Output the [X, Y] coordinate of the center of the cell containing the given text.  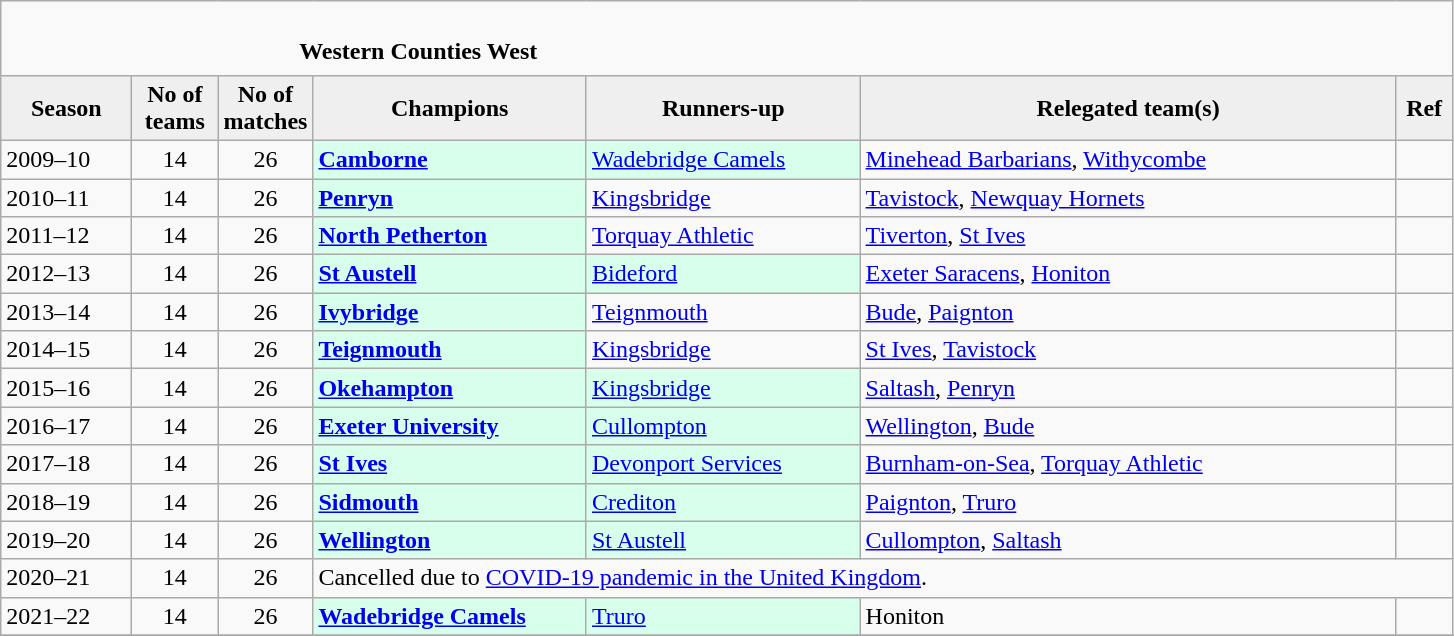
St Ives [450, 464]
Paignton, Truro [1128, 502]
No of teams [175, 108]
2017–18 [66, 464]
Cullompton, Saltash [1128, 540]
Saltash, Penryn [1128, 388]
2019–20 [66, 540]
Cullompton [723, 426]
2018–19 [66, 502]
Devonport Services [723, 464]
Ref [1424, 108]
Penryn [450, 197]
Bude, Paignton [1128, 312]
2012–13 [66, 274]
Ivybridge [450, 312]
2014–15 [66, 350]
Relegated team(s) [1128, 108]
Minehead Barbarians, Withycombe [1128, 159]
Bideford [723, 274]
No of matches [266, 108]
St Ives, Tavistock [1128, 350]
Wellington [450, 540]
Burnham-on-Sea, Torquay Athletic [1128, 464]
Crediton [723, 502]
North Petherton [450, 236]
Champions [450, 108]
2013–14 [66, 312]
2016–17 [66, 426]
Runners-up [723, 108]
Honiton [1128, 616]
Camborne [450, 159]
2021–22 [66, 616]
2009–10 [66, 159]
Sidmouth [450, 502]
Okehampton [450, 388]
Cancelled due to COVID-19 pandemic in the United Kingdom. [882, 578]
2011–12 [66, 236]
Torquay Athletic [723, 236]
Exeter Saracens, Honiton [1128, 274]
Wellington, Bude [1128, 426]
Tavistock, Newquay Hornets [1128, 197]
Exeter University [450, 426]
Season [66, 108]
2010–11 [66, 197]
Tiverton, St Ives [1128, 236]
2020–21 [66, 578]
Truro [723, 616]
2015–16 [66, 388]
